Return the [X, Y] coordinate for the center point of the cell that contains the specified text.  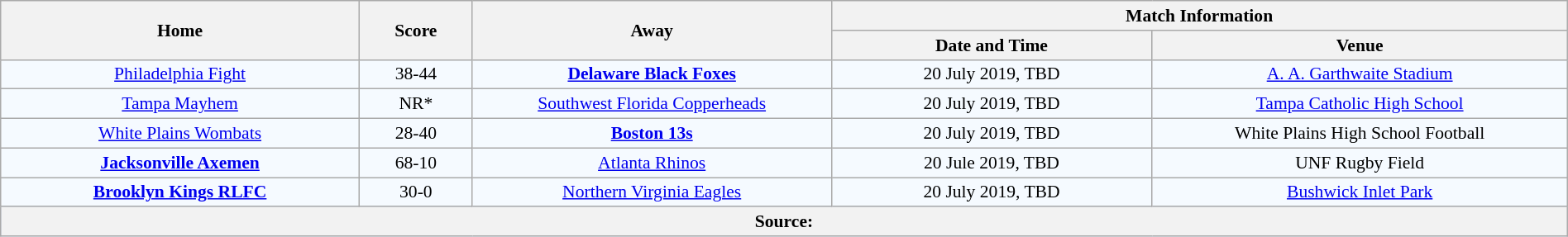
Source: [784, 222]
Tampa Mayhem [180, 104]
Score [415, 30]
Northern Virginia Eagles [652, 192]
Jacksonville Axemen [180, 163]
NR* [415, 104]
Bushwick Inlet Park [1360, 192]
Brooklyn Kings RLFC [180, 192]
A. A. Garthwaite Stadium [1360, 74]
UNF Rugby Field [1360, 163]
68-10 [415, 163]
Delaware Black Foxes [652, 74]
Southwest Florida Copperheads [652, 104]
28-40 [415, 134]
Tampa Catholic High School [1360, 104]
Venue [1360, 45]
Philadelphia Fight [180, 74]
30-0 [415, 192]
White Plains Wombats [180, 134]
Home [180, 30]
Match Information [1199, 16]
Atlanta Rhinos [652, 163]
Date and Time [992, 45]
Away [652, 30]
Boston 13s [652, 134]
20 Jule 2019, TBD [992, 163]
White Plains High School Football [1360, 134]
38-44 [415, 74]
